Detect which cell encompasses the target text, then output its (X, Y) center coordinate. 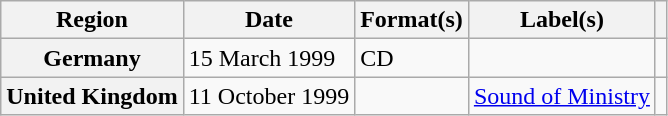
Sound of Ministry (562, 96)
Format(s) (412, 20)
United Kingdom (92, 96)
Germany (92, 58)
11 October 1999 (268, 96)
Label(s) (562, 20)
CD (412, 58)
Date (268, 20)
15 March 1999 (268, 58)
Region (92, 20)
